From the cell containing the given text, extract its center point as [x, y] coordinate. 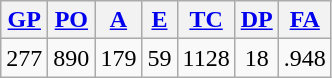
59 [160, 58]
PO [72, 20]
FA [304, 20]
DP [256, 20]
.948 [304, 58]
TC [206, 20]
18 [256, 58]
E [160, 20]
890 [72, 58]
179 [118, 58]
277 [24, 58]
GP [24, 20]
A [118, 20]
1128 [206, 58]
